Identify which cell holds the provided text, then report its [X, Y] central coordinate. 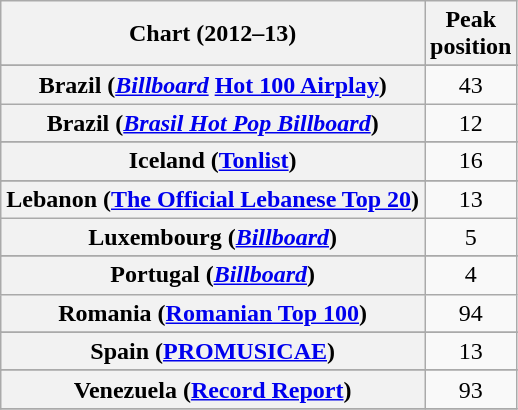
Iceland (Tonlist) [213, 161]
5 [471, 237]
4 [471, 275]
Chart (2012–13) [213, 34]
93 [471, 389]
Luxembourg (Billboard) [213, 237]
Romania (Romanian Top 100) [213, 313]
Peakposition [471, 34]
Portugal (Billboard) [213, 275]
12 [471, 123]
16 [471, 161]
Brazil (Billboard Hot 100 Airplay) [213, 85]
43 [471, 85]
Brazil (Brasil Hot Pop Billboard) [213, 123]
94 [471, 313]
Spain (PROMUSICAE) [213, 351]
Lebanon (The Official Lebanese Top 20) [213, 199]
Venezuela (Record Report) [213, 389]
